Return the [x, y] coordinate for the center point of the cell that contains the specified text.  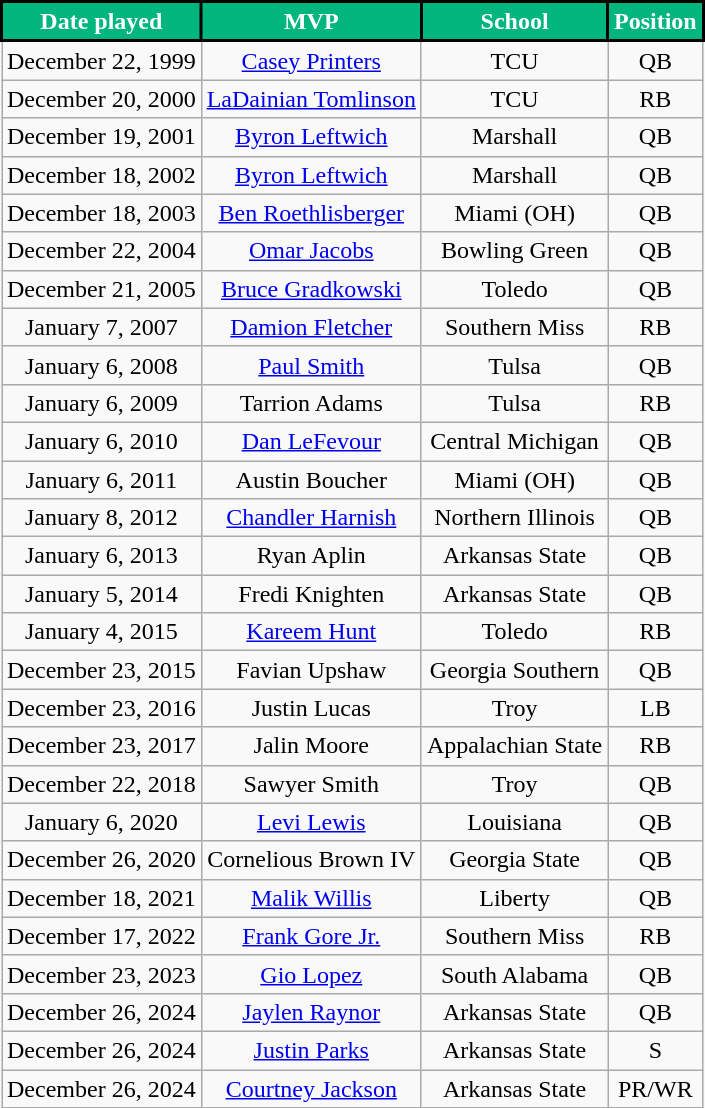
LaDainian Tomlinson [311, 99]
December 19, 2001 [102, 137]
Georgia State [514, 860]
Central Michigan [514, 441]
Paul Smith [311, 365]
December 18, 2002 [102, 175]
December 26, 2020 [102, 860]
South Alabama [514, 974]
Courtney Jackson [311, 1089]
Casey Printers [311, 60]
Appalachian State [514, 746]
MVP [311, 22]
December 18, 2003 [102, 213]
Chandler Harnish [311, 518]
January 6, 2008 [102, 365]
December 23, 2015 [102, 670]
Omar Jacobs [311, 251]
January 4, 2015 [102, 632]
December 17, 2022 [102, 936]
Justin Parks [311, 1050]
Gio Lopez [311, 974]
January 5, 2014 [102, 594]
January 7, 2007 [102, 327]
Favian Upshaw [311, 670]
December 22, 1999 [102, 60]
December 23, 2023 [102, 974]
Justin Lucas [311, 708]
December 20, 2000 [102, 99]
Kareem Hunt [311, 632]
December 23, 2016 [102, 708]
Bowling Green [514, 251]
Jalin Moore [311, 746]
December 22, 2004 [102, 251]
December 22, 2018 [102, 784]
S [656, 1050]
December 23, 2017 [102, 746]
Ben Roethlisberger [311, 213]
Tarrion Adams [311, 403]
Fredi Knighten [311, 594]
Sawyer Smith [311, 784]
Frank Gore Jr. [311, 936]
Ryan Aplin [311, 556]
December 21, 2005 [102, 289]
January 6, 2011 [102, 479]
January 6, 2013 [102, 556]
January 6, 2010 [102, 441]
Position [656, 22]
January 6, 2020 [102, 822]
Date played [102, 22]
January 8, 2012 [102, 518]
Austin Boucher [311, 479]
PR/WR [656, 1089]
Damion Fletcher [311, 327]
Louisiana [514, 822]
LB [656, 708]
Dan LeFevour [311, 441]
Bruce Gradkowski [311, 289]
Cornelious Brown IV [311, 860]
Jaylen Raynor [311, 1012]
January 6, 2009 [102, 403]
Malik Willis [311, 898]
Liberty [514, 898]
Levi Lewis [311, 822]
Georgia Southern [514, 670]
December 18, 2021 [102, 898]
School [514, 22]
Northern Illinois [514, 518]
